From the cell containing the given text, extract its center point as (x, y) coordinate. 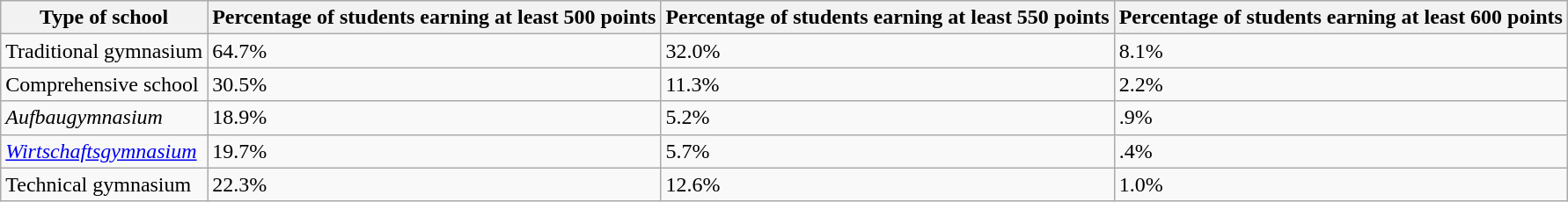
2.2% (1341, 84)
.4% (1341, 151)
32.0% (887, 51)
Wirtschaftsgymnasium (104, 151)
19.7% (435, 151)
18.9% (435, 118)
5.7% (887, 151)
Comprehensive school (104, 84)
.9% (1341, 118)
Aufbaugymnasium (104, 118)
8.1% (1341, 51)
Traditional gymnasium (104, 51)
Type of school (104, 18)
5.2% (887, 118)
64.7% (435, 51)
11.3% (887, 84)
Percentage of students earning at least 500 points (435, 18)
30.5% (435, 84)
12.6% (887, 184)
1.0% (1341, 184)
Percentage of students earning at least 550 points (887, 18)
22.3% (435, 184)
Technical gymnasium (104, 184)
Percentage of students earning at least 600 points (1341, 18)
